From the cell containing the given text, extract its center point as [X, Y] coordinate. 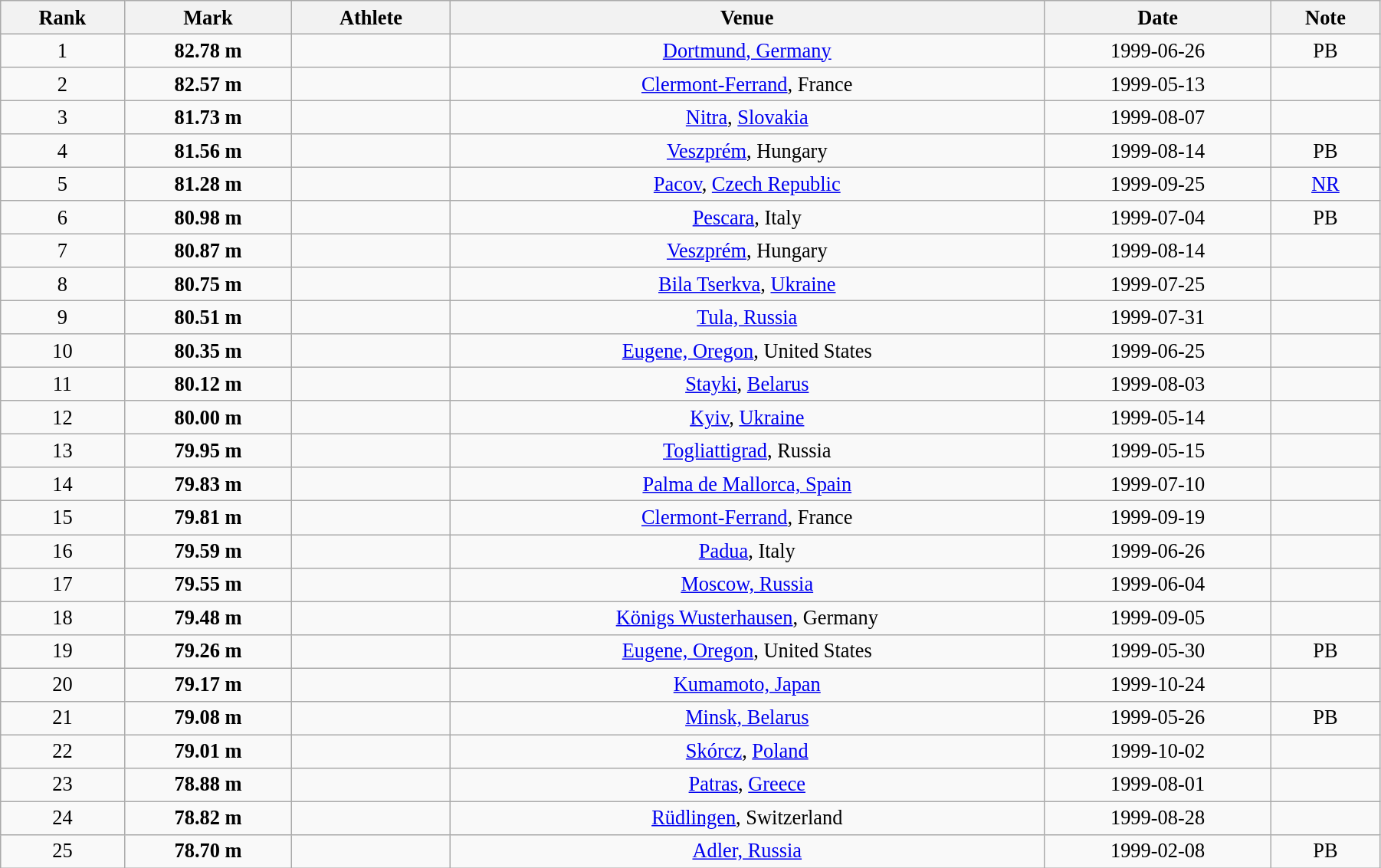
1999-09-25 [1158, 184]
9 [63, 317]
80.75 m [208, 284]
Nitra, Slovakia [747, 117]
1999-10-24 [1158, 684]
1999-09-05 [1158, 617]
78.82 m [208, 817]
1999-07-10 [1158, 484]
Stayki, Belarus [747, 384]
13 [63, 450]
1999-05-14 [1158, 418]
Kyiv, Ukraine [747, 418]
7 [63, 251]
16 [63, 551]
17 [63, 585]
80.51 m [208, 317]
79.48 m [208, 617]
Palma de Mallorca, Spain [747, 484]
Patras, Greece [747, 784]
18 [63, 617]
10 [63, 351]
1 [63, 51]
1999-08-01 [1158, 784]
21 [63, 718]
Mark [208, 17]
Kumamoto, Japan [747, 684]
Venue [747, 17]
78.70 m [208, 851]
Pacov, Czech Republic [747, 184]
80.98 m [208, 218]
Minsk, Belarus [747, 718]
1999-07-31 [1158, 317]
Athlete [371, 17]
1999-08-07 [1158, 117]
1999-07-04 [1158, 218]
80.35 m [208, 351]
80.87 m [208, 251]
Adler, Russia [747, 851]
1999-07-25 [1158, 284]
80.00 m [208, 418]
NR [1326, 184]
Rüdlingen, Switzerland [747, 817]
81.56 m [208, 151]
1999-06-04 [1158, 585]
79.17 m [208, 684]
Königs Wusterhausen, Germany [747, 617]
15 [63, 518]
Bila Tserkva, Ukraine [747, 284]
3 [63, 117]
Skórcz, Poland [747, 751]
Date [1158, 17]
Padua, Italy [747, 551]
79.01 m [208, 751]
79.59 m [208, 551]
79.08 m [208, 718]
Dortmund, Germany [747, 51]
1999-08-28 [1158, 817]
8 [63, 284]
Pescara, Italy [747, 218]
6 [63, 218]
Togliattigrad, Russia [747, 450]
1999-05-13 [1158, 84]
1999-10-02 [1158, 751]
Tula, Russia [747, 317]
4 [63, 151]
80.12 m [208, 384]
1999-05-15 [1158, 450]
23 [63, 784]
1999-05-26 [1158, 718]
79.26 m [208, 651]
1999-02-08 [1158, 851]
79.95 m [208, 450]
24 [63, 817]
1999-08-03 [1158, 384]
22 [63, 751]
79.55 m [208, 585]
81.28 m [208, 184]
78.88 m [208, 784]
14 [63, 484]
81.73 m [208, 117]
1999-09-19 [1158, 518]
12 [63, 418]
82.78 m [208, 51]
Moscow, Russia [747, 585]
79.81 m [208, 518]
Rank [63, 17]
1999-05-30 [1158, 651]
11 [63, 384]
25 [63, 851]
Note [1326, 17]
19 [63, 651]
5 [63, 184]
2 [63, 84]
20 [63, 684]
1999-06-25 [1158, 351]
79.83 m [208, 484]
82.57 m [208, 84]
